Detect which cell encompasses the target text, then output its [x, y] center coordinate. 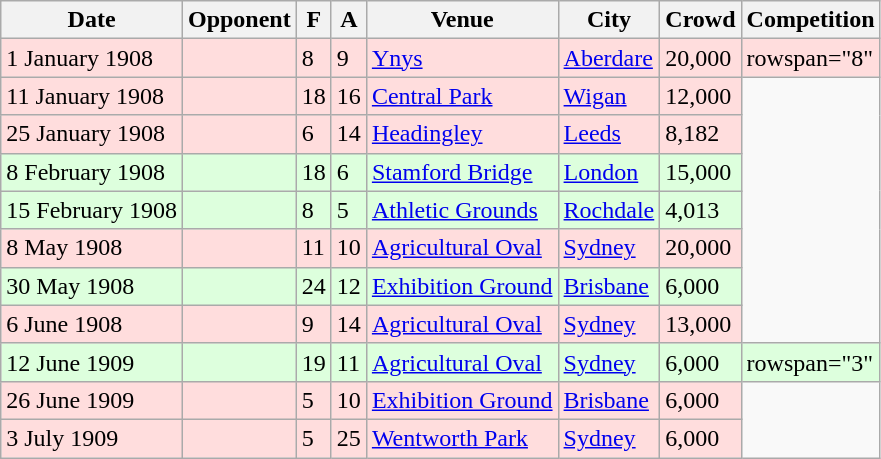
13,000 [700, 324]
F [314, 20]
London [609, 172]
4,013 [700, 210]
Aberdare [609, 58]
15 February 1908 [92, 210]
Leeds [609, 134]
Stamford Bridge [462, 172]
16 [348, 96]
26 June 1909 [92, 400]
Central Park [462, 96]
Rochdale [609, 210]
rowspan="8" [810, 58]
Opponent [239, 20]
19 [314, 362]
Competition [810, 20]
Headingley [462, 134]
Athletic Grounds [462, 210]
Ynys [462, 58]
24 [314, 286]
3 July 1909 [92, 438]
Venue [462, 20]
15,000 [700, 172]
8 May 1908 [92, 248]
25 [348, 438]
1 January 1908 [92, 58]
12 June 1909 [92, 362]
6 June 1908 [92, 324]
Crowd [700, 20]
Wentworth Park [462, 438]
8 February 1908 [92, 172]
Date [92, 20]
12,000 [700, 96]
A [348, 20]
8,182 [700, 134]
12 [348, 286]
11 January 1908 [92, 96]
rowspan="3" [810, 362]
Wigan [609, 96]
City [609, 20]
25 January 1908 [92, 134]
30 May 1908 [92, 286]
